Capture the cell that displays the provided text and extract its [x, y] central coordinate. 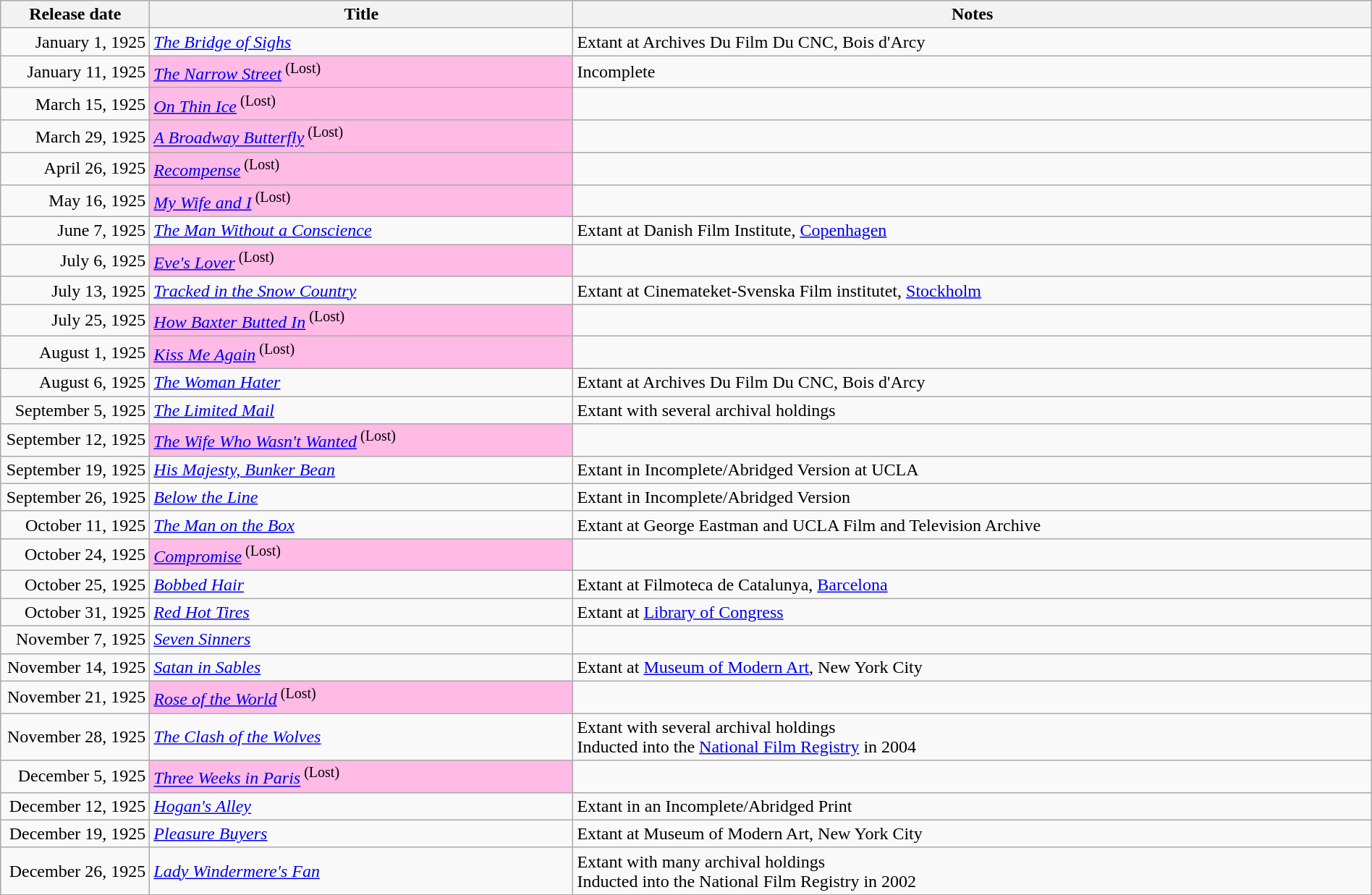
Recompense (Lost) [362, 169]
August 1, 1925 [75, 353]
Notes [973, 14]
A Broadway Butterfly (Lost) [362, 136]
The Bridge of Sighs [362, 42]
Extant in an Incomplete/Abridged Print [973, 806]
Hogan's Alley [362, 806]
December 26, 1925 [75, 871]
December 19, 1925 [75, 834]
Kiss Me Again (Lost) [362, 353]
Seven Sinners [362, 640]
September 26, 1925 [75, 497]
Extant at Cinemateket-Svenska Film institutet, Stockholm [973, 290]
September 5, 1925 [75, 410]
November 7, 1925 [75, 640]
November 21, 1925 [75, 697]
Pleasure Buyers [362, 834]
November 14, 1925 [75, 667]
January 1, 1925 [75, 42]
June 7, 1925 [75, 231]
October 11, 1925 [75, 525]
The Man on the Box [362, 525]
Extant with many archival holdingsInducted into the National Film Registry in 2002 [973, 871]
On Thin Ice (Lost) [362, 104]
January 11, 1925 [75, 72]
September 19, 1925 [75, 470]
Rose of the World (Lost) [362, 697]
Extant at George Eastman and UCLA Film and Television Archive [973, 525]
Tracked in the Snow Country [362, 290]
December 5, 1925 [75, 777]
Extant at Library of Congress [973, 612]
September 12, 1925 [75, 440]
Satan in Sables [362, 667]
Extant with several archival holdings [973, 410]
Bobbed Hair [362, 585]
Extant at Danish Film Institute, Copenhagen [973, 231]
His Majesty, Bunker Bean [362, 470]
Compromise (Lost) [362, 554]
Title [362, 14]
April 26, 1925 [75, 169]
Eve's Lover (Lost) [362, 260]
The Clash of the Wolves [362, 737]
July 6, 1925 [75, 260]
The Wife Who Wasn't Wanted (Lost) [362, 440]
July 25, 1925 [75, 320]
The Man Without a Conscience [362, 231]
Release date [75, 14]
Extant in Incomplete/Abridged Version at UCLA [973, 470]
Incomplete [973, 72]
October 24, 1925 [75, 554]
Extant in Incomplete/Abridged Version [973, 497]
May 16, 1925 [75, 201]
Below the Line [362, 497]
The Narrow Street (Lost) [362, 72]
August 6, 1925 [75, 382]
Three Weeks in Paris (Lost) [362, 777]
Red Hot Tires [362, 612]
The Woman Hater [362, 382]
November 28, 1925 [75, 737]
March 15, 1925 [75, 104]
July 13, 1925 [75, 290]
How Baxter Butted In (Lost) [362, 320]
Extant with several archival holdings Inducted into the National Film Registry in 2004 [973, 737]
Lady Windermere's Fan [362, 871]
March 29, 1925 [75, 136]
October 25, 1925 [75, 585]
The Limited Mail [362, 410]
October 31, 1925 [75, 612]
Extant at Filmoteca de Catalunya, Barcelona [973, 585]
My Wife and I (Lost) [362, 201]
December 12, 1925 [75, 806]
